Provide the (X, Y) coordinate of the cell's center where the given text is located.  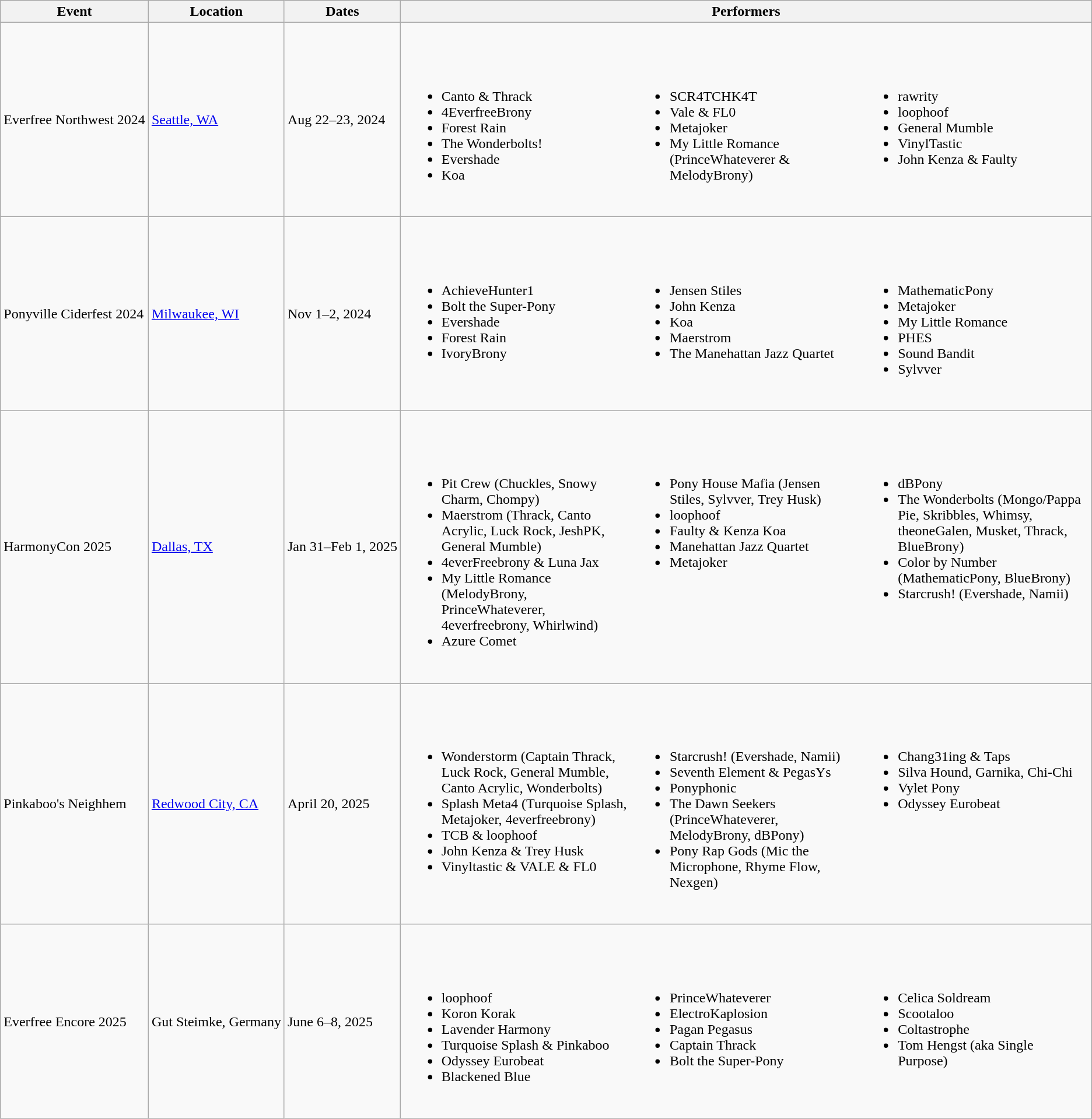
Dallas, TX (216, 547)
Jensen StilesJohn KenzaKoaMaerstromThe Manehattan Jazz Quartet (745, 322)
June 6–8, 2025 (342, 1022)
SCR4TCHK4TVale & FL0MetajokerMy Little Romance (PrinceWhateverer & MelodyBrony) (745, 127)
Event (75, 12)
April 20, 2025 (342, 804)
Canto & Thrack4EverfreeBronyForest RainThe Wonderbolts!EvershadeKoa (518, 127)
PrinceWhatevererElectroKaplosionPagan PegasusCaptain ThrackBolt the Super-Pony (745, 1030)
Chang31ing & TapsSilva Hound, Garnika, Chi-ChiVylet PonyOdyssey Eurobeat (974, 812)
Nov 1–2, 2024 (342, 314)
loophoofKoron KorakLavender HarmonyTurquoise Splash & PinkabooOdyssey EurobeatBlackened Blue (518, 1030)
Milwaukee, WI (216, 314)
AchieveHunter1Bolt the Super-PonyEvershadeForest RainIvoryBrony (518, 322)
Gut Steimke, Germany (216, 1022)
Location (216, 12)
Pony House Mafia (Jensen Stiles, Sylvver, Trey Husk)loophoofFaulty & Kenza KoaManehattan Jazz QuartetMetajoker (745, 555)
Aug 22–23, 2024 (342, 120)
Everfree Encore 2025 (75, 1022)
Celica SoldreamScootalooColtastropheTom Hengst (aka Single Purpose) (974, 1030)
Jan 31–Feb 1, 2025 (342, 547)
Dates (342, 12)
MathematicPonyMetajokerMy Little RomancePHESSound BanditSylvver (974, 322)
Everfree Northwest 2024 (75, 120)
Performers (745, 12)
rawrityloophoofGeneral MumbleVinylTasticJohn Kenza & Faulty (974, 127)
Pinkaboo's Neighhem (75, 804)
Ponyville Ciderfest 2024 (75, 314)
HarmonyCon 2025 (75, 547)
Seattle, WA (216, 120)
Redwood City, CA (216, 804)
